For the text-containing cell, return its midpoint in (X, Y) coordinate format. 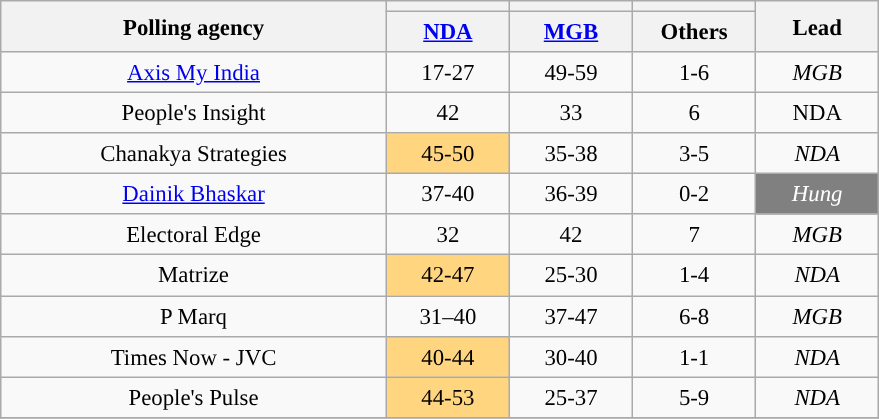
17-27 (448, 72)
1-4 (694, 276)
People's Insight (194, 114)
49-59 (570, 72)
Electoral Edge (194, 234)
Hung (818, 194)
Chanakya Strategies (194, 154)
32 (448, 234)
Dainik Bhaskar (194, 194)
People's Pulse (194, 398)
40-44 (448, 356)
5-9 (694, 398)
0-2 (694, 194)
Matrize (194, 276)
1-6 (694, 72)
45-50 (448, 154)
P Marq (194, 316)
44-53 (448, 398)
7 (694, 234)
35-38 (570, 154)
33 (570, 114)
37-47 (570, 316)
Axis My India (194, 72)
31–40 (448, 316)
30-40 (570, 356)
6 (694, 114)
25-30 (570, 276)
Lead (818, 26)
6-8 (694, 316)
1-1 (694, 356)
Others (694, 32)
Times Now - JVC (194, 356)
37-40 (448, 194)
36-39 (570, 194)
42-47 (448, 276)
Polling agency (194, 26)
3-5 (694, 154)
25-37 (570, 398)
